Identify which cell holds the provided text, then report its [x, y] central coordinate. 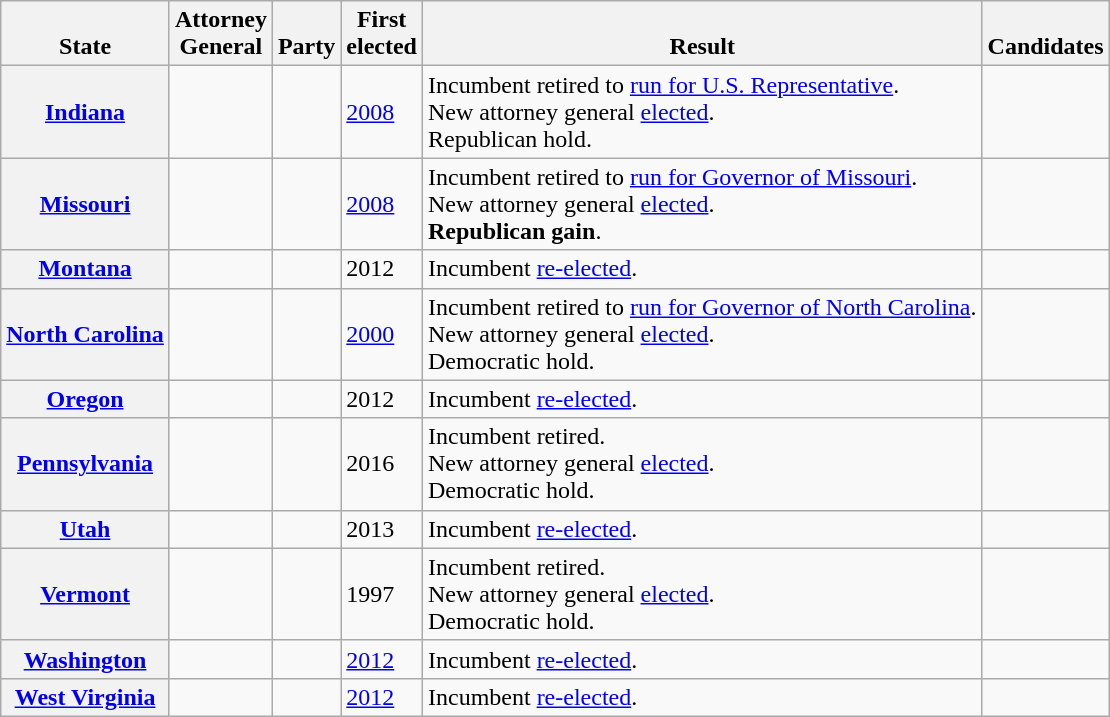
Utah [86, 529]
2000 [382, 334]
Candidates [1046, 34]
Vermont [86, 594]
Missouri [86, 204]
West Virginia [86, 697]
Firstelected [382, 34]
Oregon [86, 399]
Incumbent retired to run for Governor of Missouri.New attorney general elected.Republican gain. [702, 204]
2013 [382, 529]
Montana [86, 269]
State [86, 34]
North Carolina [86, 334]
Party [306, 34]
Incumbent retired to run for Governor of North Carolina.New attorney general elected.Democratic hold. [702, 334]
Incumbent retired to run for U.S. Representative.New attorney general elected.Republican hold. [702, 112]
AttorneyGeneral [220, 34]
2016 [382, 464]
Pennsylvania [86, 464]
1997 [382, 594]
Indiana [86, 112]
Result [702, 34]
Washington [86, 659]
